Extract the [X, Y] coordinate from the center of the cell holding the provided text.  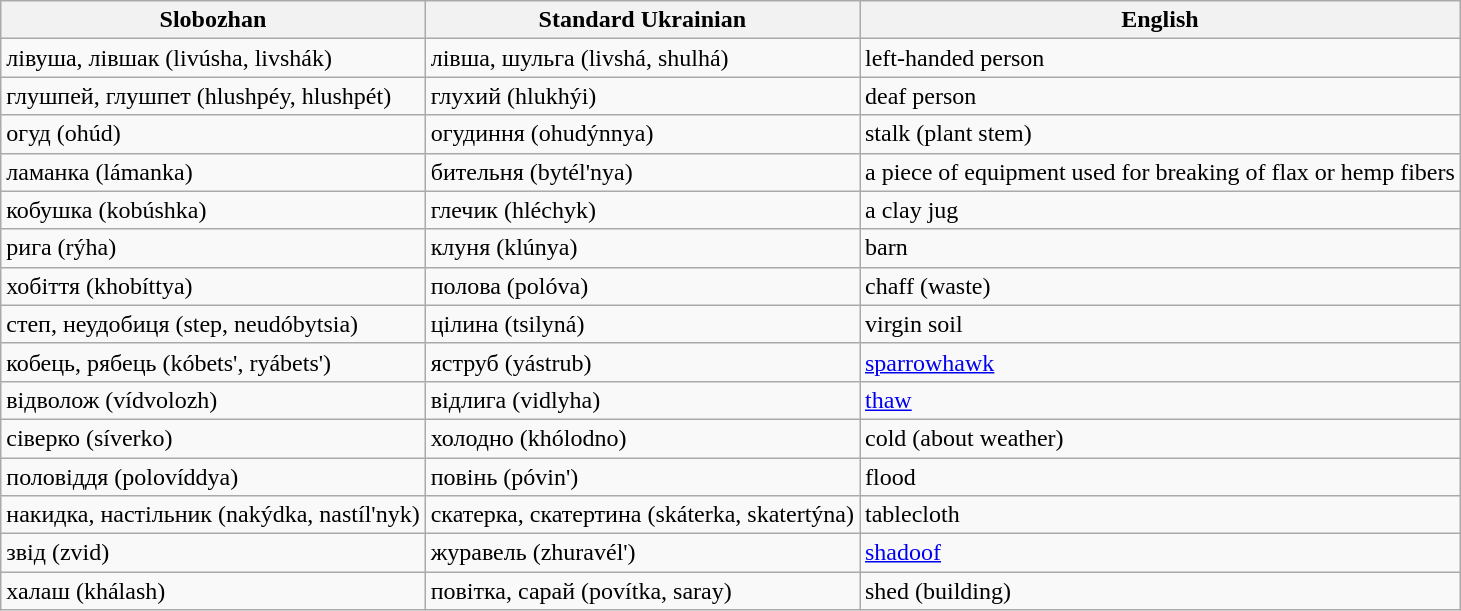
shed (building) [1160, 591]
цілина (tsilyná) [642, 324]
рига (rýha) [213, 248]
a clay jug [1160, 210]
barn [1160, 248]
cold (about weather) [1160, 438]
журавель (zhuravél') [642, 553]
відволож (vídvolozh) [213, 400]
глухий (hlukhýi) [642, 96]
відлига (vidlyha) [642, 400]
глушпей, глушпет (hlushpéy, hlushpét) [213, 96]
sparrowhawk [1160, 362]
степ, неудобиця (step, neudóbytsia) [213, 324]
яструб (yástrub) [642, 362]
повінь (póvin') [642, 477]
половіддя (polovíddya) [213, 477]
кобушка (kobúshka) [213, 210]
deaf person [1160, 96]
лівуша, лівшак (livúsha, livshák) [213, 58]
English [1160, 20]
звід (zvid) [213, 553]
халаш (khálash) [213, 591]
Slobozhan [213, 20]
холодно (khólodno) [642, 438]
клуня (klúnya) [642, 248]
flood [1160, 477]
Standard Ukrainian [642, 20]
полова (polóva) [642, 286]
shadoof [1160, 553]
сіверко (síverko) [213, 438]
повітка, сарай (povítka, saray) [642, 591]
thaw [1160, 400]
a piece of equipment used for breaking of flax or hemp fibers [1160, 172]
глечик (hléchyk) [642, 210]
chaff (waste) [1160, 286]
накидка, настільник (nakýdka, nastíl'nyk) [213, 515]
хобіття (khobíttya) [213, 286]
ламанка (lámanka) [213, 172]
бительня (bytél'nya) [642, 172]
left-handed person [1160, 58]
огудиння (ohudýnnya) [642, 134]
tablecloth [1160, 515]
огуд (ohúd) [213, 134]
скатерка, скатертина (skáterka, skatertýna) [642, 515]
лівша, шульга (livshá, shulhá) [642, 58]
stalk (plant stem) [1160, 134]
virgin soil [1160, 324]
кобець, рябець (kóbets', ryábets') [213, 362]
